Return [x, y] of the center of cell containing provided text 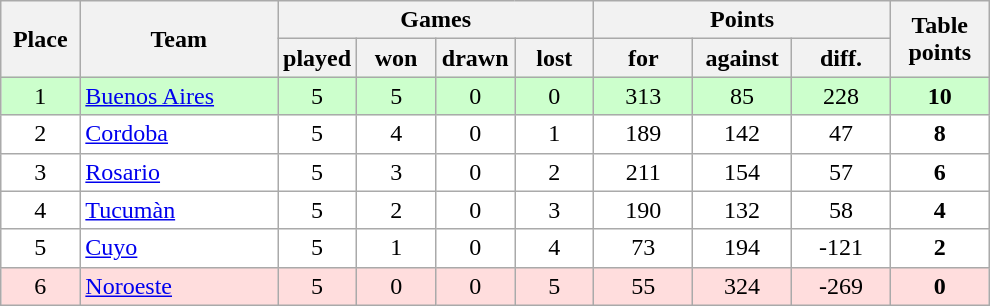
Rosario [179, 172]
Cordoba [179, 134]
drawn [476, 58]
diff. [842, 58]
85 [742, 96]
Place [40, 39]
55 [644, 286]
-121 [842, 248]
58 [842, 210]
57 [842, 172]
played [318, 58]
132 [742, 210]
-269 [842, 286]
324 [742, 286]
313 [644, 96]
Games [436, 20]
Team [179, 39]
73 [644, 248]
Cuyo [179, 248]
189 [644, 134]
Tablepoints [940, 39]
Noroeste [179, 286]
8 [940, 134]
Buenos Aires [179, 96]
lost [554, 58]
47 [842, 134]
won [396, 58]
194 [742, 248]
Tucumàn [179, 210]
Points [742, 20]
for [644, 58]
10 [940, 96]
against [742, 58]
190 [644, 210]
211 [644, 172]
228 [842, 96]
142 [742, 134]
154 [742, 172]
